Scan for the cell matching the given text and deliver its (X, Y) coordinate at center. 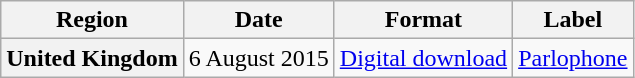
Digital download (423, 58)
Format (423, 20)
6 August 2015 (258, 58)
United Kingdom (92, 58)
Parlophone (573, 58)
Region (92, 20)
Label (573, 20)
Date (258, 20)
